Locate the cell with the specified text and output its [X, Y] center coordinate. 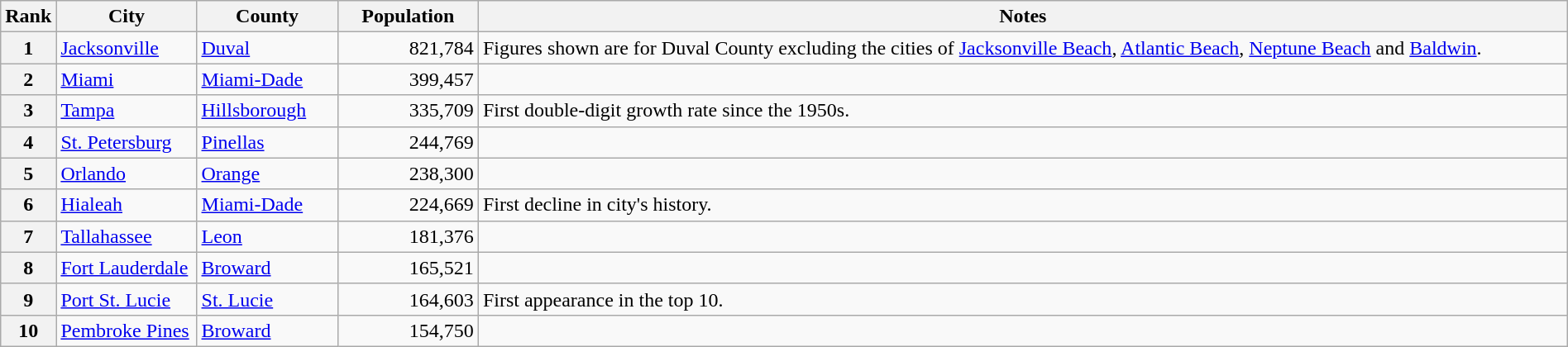
Miami [127, 79]
Hillsborough [267, 111]
Pembroke Pines [127, 330]
7 [28, 236]
Notes [1022, 17]
St. Petersburg [127, 142]
Tallahassee [127, 236]
Hialeah [127, 205]
First double-digit growth rate since the 1950s. [1022, 111]
Fort Lauderdale [127, 268]
181,376 [408, 236]
St. Lucie [267, 299]
Population [408, 17]
Rank [28, 17]
6 [28, 205]
164,603 [408, 299]
Figures shown are for Duval County excluding the cities of Jacksonville Beach, Atlantic Beach, Neptune Beach and Baldwin. [1022, 48]
Leon [267, 236]
Duval [267, 48]
Jacksonville [127, 48]
165,521 [408, 268]
244,769 [408, 142]
821,784 [408, 48]
154,750 [408, 330]
County [267, 17]
Tampa [127, 111]
4 [28, 142]
335,709 [408, 111]
9 [28, 299]
10 [28, 330]
5 [28, 173]
Port St. Lucie [127, 299]
Pinellas [267, 142]
First appearance in the top 10. [1022, 299]
2 [28, 79]
3 [28, 111]
399,457 [408, 79]
8 [28, 268]
First decline in city's history. [1022, 205]
City [127, 17]
1 [28, 48]
224,669 [408, 205]
238,300 [408, 173]
Orange [267, 173]
Orlando [127, 173]
